Detect which cell encompasses the target text, then output its [X, Y] center coordinate. 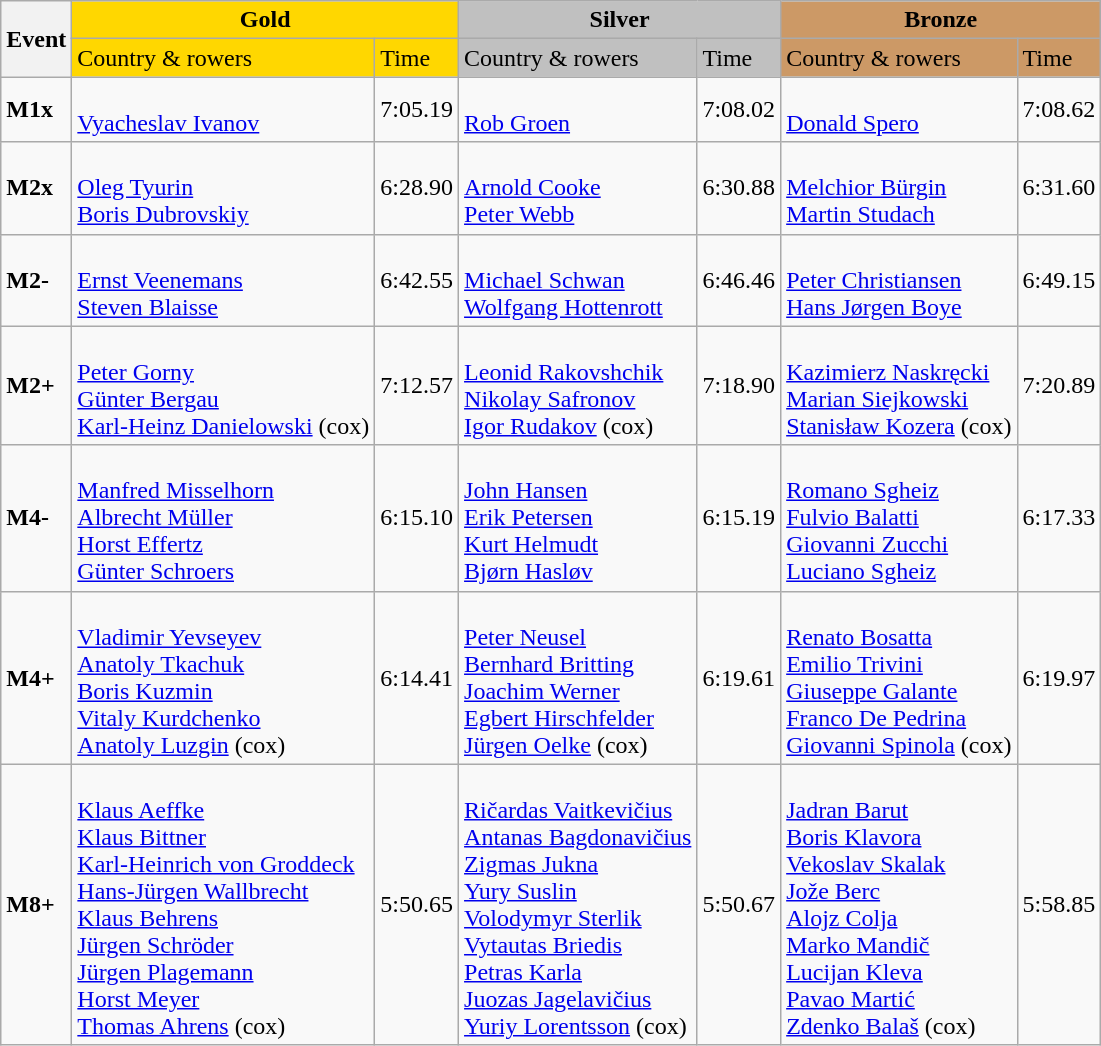
M8+ [36, 904]
Silver [620, 20]
Vladimir Yevseyev Anatoly Tkachuk Boris Kuzmin Vitaly Kurdchenko Anatoly Luzgin (cox) [224, 678]
6:14.41 [417, 678]
6:42.55 [417, 280]
5:50.65 [417, 904]
Leonid Rakovshchik Nikolay Safronov Igor Rudakov (cox) [578, 386]
Peter Neusel Bernhard Britting Joachim Werner Egbert Hirschfelder Jürgen Oelke (cox) [578, 678]
Renato Bosatta Emilio Trivini Giuseppe Galante Franco De Pedrina Giovanni Spinola (cox) [899, 678]
M4- [36, 518]
7:08.62 [1059, 110]
M4+ [36, 678]
John Hansen Erik Petersen Kurt Helmudt Bjørn Hasløv [578, 518]
6:49.15 [1059, 280]
Ernst Veenemans Steven Blaisse [224, 280]
7:05.19 [417, 110]
5:50.67 [739, 904]
7:12.57 [417, 386]
Jadran Barut Boris Klavora Vekoslav Skalak Jože Berc Alojz Colja Marko Mandič Lucijan Kleva Pavao Martić Zdenko Balaš (cox) [899, 904]
M2- [36, 280]
Kazimierz Naskręcki Marian Siejkowski Stanisław Kozera (cox) [899, 386]
6:28.90 [417, 188]
7:08.02 [739, 110]
7:20.89 [1059, 386]
Arnold Cooke Peter Webb [578, 188]
M1x [36, 110]
7:18.90 [739, 386]
6:15.10 [417, 518]
Donald Spero [899, 110]
M2+ [36, 386]
6:46.46 [739, 280]
6:17.33 [1059, 518]
Peter Gorny Günter Bergau Karl-Heinz Danielowski (cox) [224, 386]
Bronze [941, 20]
Manfred Misselhorn Albrecht Müller Horst Effertz Günter Schroers [224, 518]
Oleg Tyurin Boris Dubrovskiy [224, 188]
M2x [36, 188]
Event [36, 39]
Peter Christiansen Hans Jørgen Boye [899, 280]
Rob Groen [578, 110]
6:30.88 [739, 188]
Melchior Bürgin Martin Studach [899, 188]
Vyacheslav Ivanov [224, 110]
Romano Sgheiz Fulvio Balatti Giovanni Zucchi Luciano Sgheiz [899, 518]
Gold [266, 20]
5:58.85 [1059, 904]
6:19.61 [739, 678]
6:19.97 [1059, 678]
Michael Schwan Wolfgang Hottenrott [578, 280]
6:31.60 [1059, 188]
6:15.19 [739, 518]
